Find where the given text appears and provide that cell's center as [x, y] coordinate. 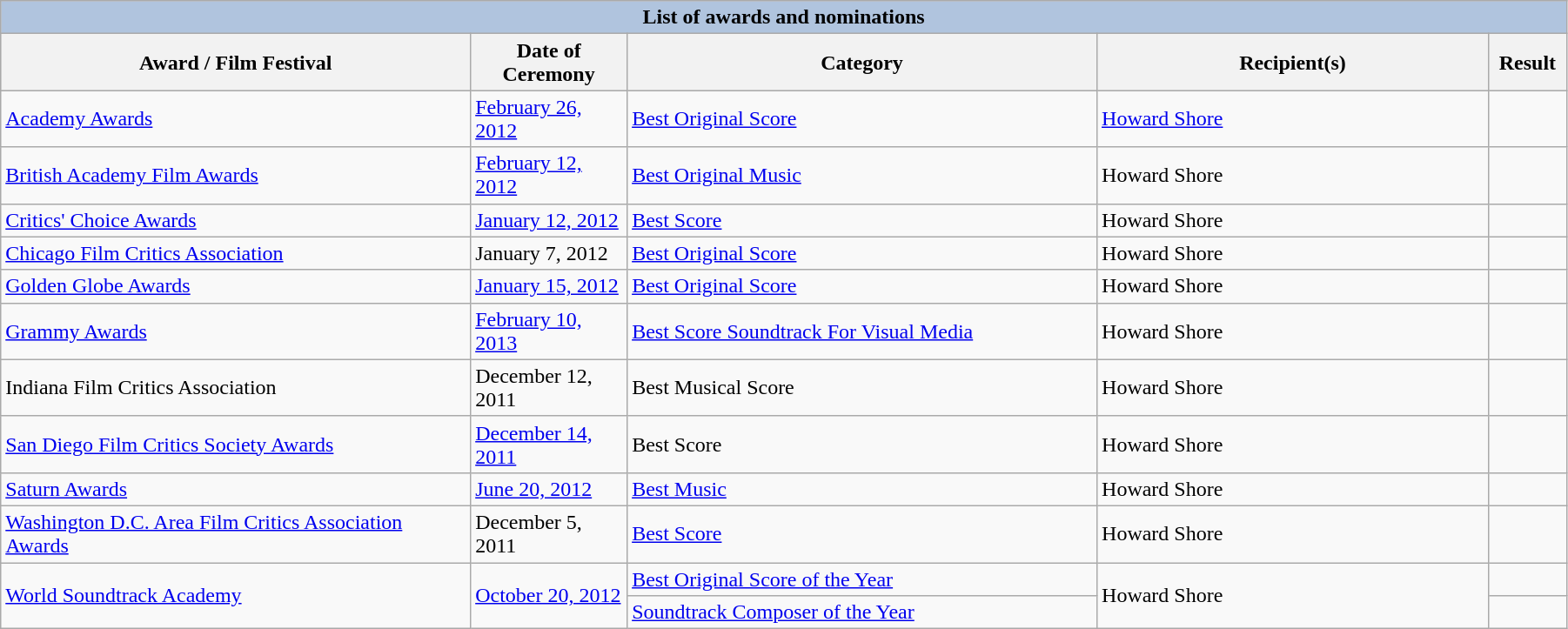
Recipient(s) [1293, 63]
Academy Awards [236, 118]
December 14, 2011 [549, 444]
June 20, 2012 [549, 489]
January 15, 2012 [549, 286]
December 12, 2011 [549, 388]
Grammy Awards [236, 331]
Critics' Choice Awards [236, 220]
October 20, 2012 [549, 595]
Saturn Awards [236, 489]
British Academy Film Awards [236, 176]
Award / Film Festival [236, 63]
Best Musical Score [862, 388]
Date of Ceremony [549, 63]
Best Score Soundtrack For Visual Media [862, 331]
Best Original Score of the Year [862, 579]
February 10, 2013 [549, 331]
Best Original Music [862, 176]
Best Music [862, 489]
December 5, 2011 [549, 534]
Result [1527, 63]
Washington D.C. Area Film Critics Association Awards [236, 534]
February 12, 2012 [549, 176]
List of awards and nominations [784, 17]
Indiana Film Critics Association [236, 388]
January 7, 2012 [549, 253]
Golden Globe Awards [236, 286]
Soundtrack Composer of the Year [862, 612]
Chicago Film Critics Association [236, 253]
World Soundtrack Academy [236, 595]
Category [862, 63]
San Diego Film Critics Society Awards [236, 444]
February 26, 2012 [549, 118]
January 12, 2012 [549, 220]
